Pinpoint the cell where the given text exists, returning its [X, Y] midpoint coordinate. 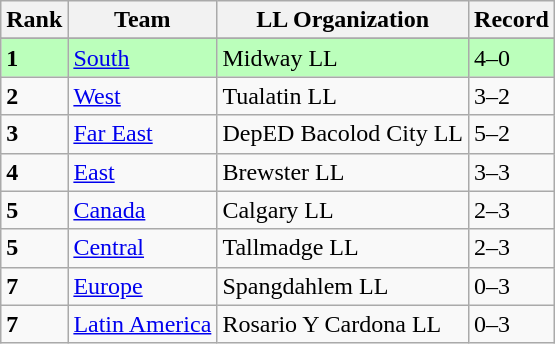
Far East [142, 134]
Central [142, 248]
4 [34, 172]
Brewster LL [343, 172]
DepED Bacolod City LL [343, 134]
Record [512, 20]
4–0 [512, 58]
East [142, 172]
3–3 [512, 172]
2 [34, 96]
Spangdahlem LL [343, 286]
South [142, 58]
Canada [142, 210]
Calgary LL [343, 210]
Tualatin LL [343, 96]
1 [34, 58]
Team [142, 20]
West [142, 96]
3 [34, 134]
LL Organization [343, 20]
Rank [34, 20]
Midway LL [343, 58]
Rosario Y Cardona LL [343, 324]
Europe [142, 286]
Latin America [142, 324]
5–2 [512, 134]
3–2 [512, 96]
Tallmadge LL [343, 248]
